Return [x, y] of the center of cell containing provided text 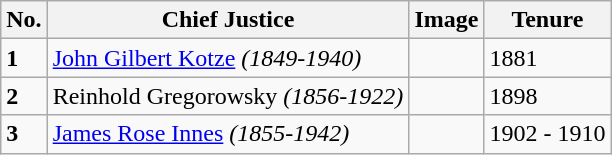
3 [24, 134]
1881 [548, 58]
James Rose Innes (1855-1942) [228, 134]
Tenure [548, 20]
No. [24, 20]
1902 - 1910 [548, 134]
John Gilbert Kotze (1849-1940) [228, 58]
Image [446, 20]
1898 [548, 96]
Reinhold Gregorowsky (1856-1922) [228, 96]
1 [24, 58]
Chief Justice [228, 20]
2 [24, 96]
